Extract the [x, y] coordinate from the center of the cell holding the provided text.  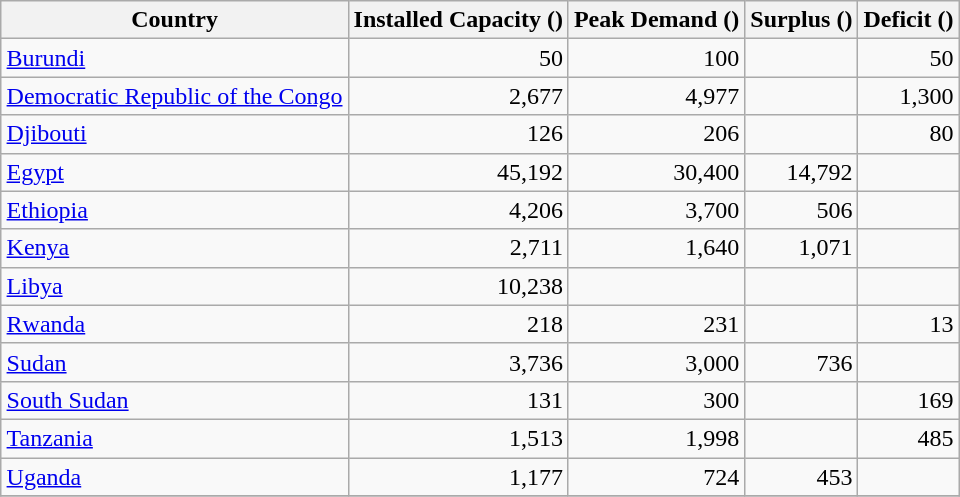
Peak Demand () [656, 20]
45,192 [458, 172]
2,677 [458, 96]
Surplus () [802, 20]
Egypt [174, 172]
126 [458, 134]
Rwanda [174, 324]
Tanzania [174, 438]
1,071 [802, 248]
300 [656, 400]
4,977 [656, 96]
724 [656, 477]
Burundi [174, 58]
South Sudan [174, 400]
1,998 [656, 438]
1,513 [458, 438]
736 [802, 362]
13 [908, 324]
485 [908, 438]
Country [174, 20]
3,000 [656, 362]
131 [458, 400]
Kenya [174, 248]
3,736 [458, 362]
Uganda [174, 477]
4,206 [458, 210]
506 [802, 210]
453 [802, 477]
Democratic Republic of the Congo [174, 96]
1,640 [656, 248]
1,177 [458, 477]
Djibouti [174, 134]
218 [458, 324]
3,700 [656, 210]
Installed Capacity () [458, 20]
169 [908, 400]
2,711 [458, 248]
80 [908, 134]
14,792 [802, 172]
Sudan [174, 362]
206 [656, 134]
100 [656, 58]
30,400 [656, 172]
1,300 [908, 96]
Deficit () [908, 20]
10,238 [458, 286]
Ethiopia [174, 210]
231 [656, 324]
Libya [174, 286]
